Pinpoint the cell where the given text exists, returning its [X, Y] midpoint coordinate. 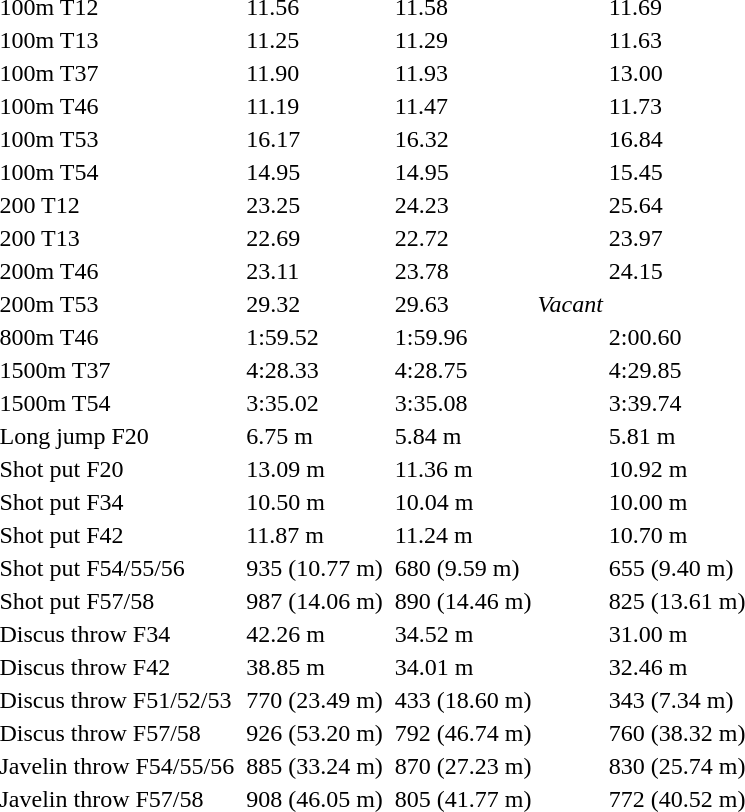
11.19 [315, 106]
870 (27.23 m) [463, 766]
1:59.96 [463, 337]
935 (10.77 m) [315, 568]
42.26 m [315, 634]
11.93 [463, 73]
987 (14.06 m) [315, 601]
22.72 [463, 238]
23.11 [315, 271]
29.32 [315, 304]
926 (53.20 m) [315, 733]
11.29 [463, 40]
4:28.75 [463, 370]
3:35.02 [315, 403]
11.87 m [315, 535]
34.01 m [463, 667]
5.84 m [463, 436]
4:28.33 [315, 370]
6.75 m [315, 436]
22.69 [315, 238]
11.47 [463, 106]
10.50 m [315, 502]
11.25 [315, 40]
3:35.08 [463, 403]
11.90 [315, 73]
792 (46.74 m) [463, 733]
23.78 [463, 271]
11.36 m [463, 469]
890 (14.46 m) [463, 601]
770 (23.49 m) [315, 700]
29.63 [463, 304]
38.85 m [315, 667]
11.24 m [463, 535]
1:59.52 [315, 337]
16.32 [463, 139]
433 (18.60 m) [463, 700]
10.04 m [463, 502]
680 (9.59 m) [463, 568]
13.09 m [315, 469]
24.23 [463, 205]
23.25 [315, 205]
885 (33.24 m) [315, 766]
16.17 [315, 139]
34.52 m [463, 634]
Vacant [570, 304]
